For the text-containing cell, return its midpoint in (x, y) coordinate format. 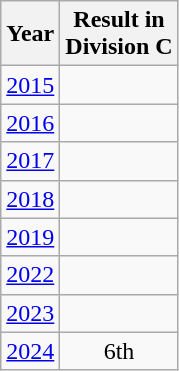
2016 (30, 123)
Year (30, 34)
2024 (30, 351)
2023 (30, 313)
2019 (30, 237)
2018 (30, 199)
6th (119, 351)
2017 (30, 161)
Result inDivision C (119, 34)
2022 (30, 275)
2015 (30, 85)
